Determine the (X, Y) coordinate at the center of the cell enclosing the given text.  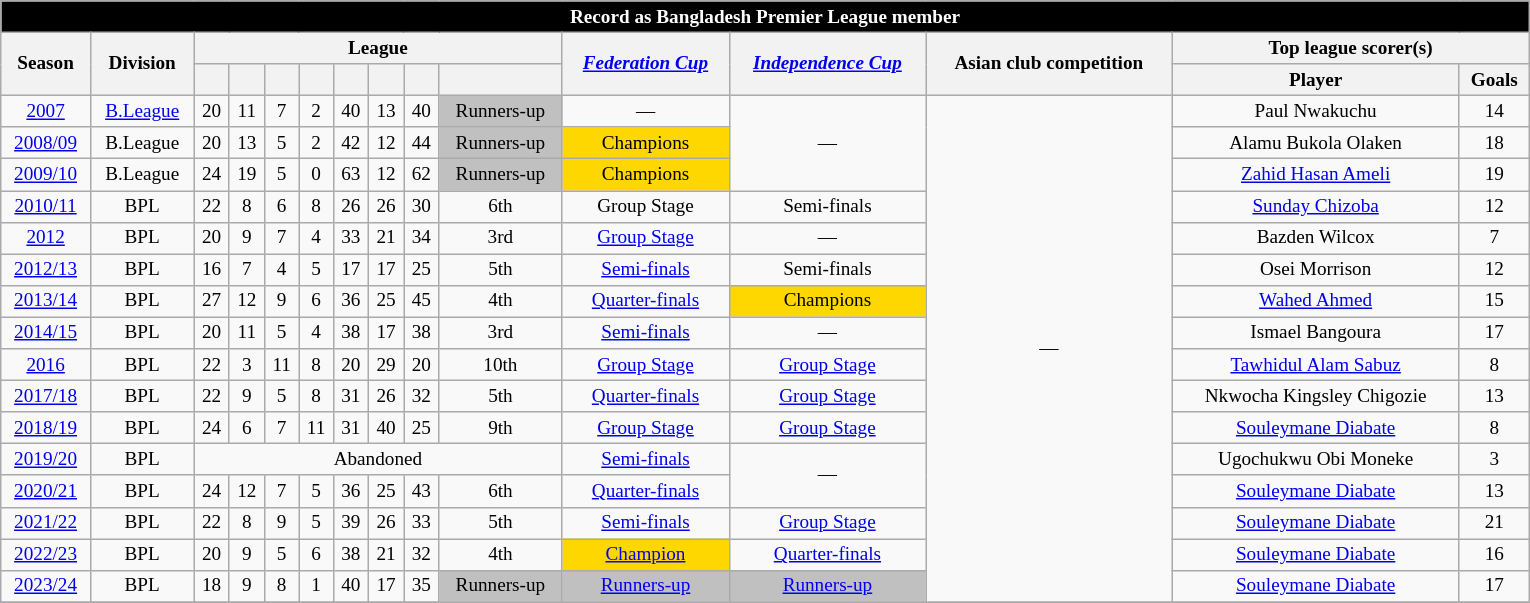
League (378, 48)
27 (212, 301)
Record as Bangladesh Premier League member (765, 17)
Ugochukwu Obi Moneke (1316, 460)
30 (422, 206)
Tawhidul Alam Sabuz (1316, 365)
Abandoned (378, 460)
2013/14 (46, 301)
Osei Morrison (1316, 270)
Asian club competition (1049, 64)
Sunday Chizoba (1316, 206)
9th (500, 428)
10th (500, 365)
14 (1494, 111)
2023/24 (46, 586)
2019/20 (46, 460)
Division (142, 64)
Nkwocha Kingsley Chigozie (1316, 396)
2012 (46, 238)
Top league scorer(s) (1350, 48)
45 (422, 301)
Bazden Wilcox (1316, 238)
29 (386, 365)
Zahid Hasan Ameli (1316, 175)
Federation Cup (646, 64)
2010/11 (46, 206)
Paul Nwakuchu (1316, 111)
Ismael Bangoura (1316, 333)
44 (422, 143)
Alamu Bukola Olaken (1316, 143)
2014/15 (46, 333)
2022/23 (46, 554)
Player (1316, 80)
Champion (646, 554)
2008/09 (46, 143)
0 (316, 175)
2007 (46, 111)
Season (46, 64)
2021/22 (46, 523)
2016 (46, 365)
43 (422, 491)
62 (422, 175)
Goals (1494, 80)
1 (316, 586)
2018/19 (46, 428)
35 (422, 586)
2017/18 (46, 396)
Independence Cup (827, 64)
2009/10 (46, 175)
63 (350, 175)
Wahed Ahmed (1316, 301)
34 (422, 238)
2020/21 (46, 491)
2012/13 (46, 270)
39 (350, 523)
15 (1494, 301)
42 (350, 143)
